Capture the cell that displays the provided text and extract its (x, y) central coordinate. 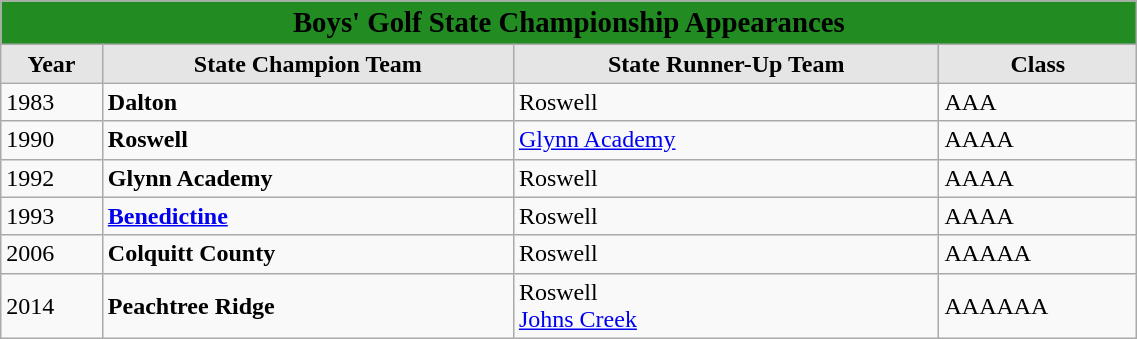
Colquitt County (308, 254)
AAAAAA (1038, 306)
Benedictine (308, 216)
1983 (52, 102)
AAAAA (1038, 254)
Peachtree Ridge (308, 306)
2014 (52, 306)
Class (1038, 64)
1992 (52, 178)
RoswellJohns Creek (726, 306)
Boys' Golf State Championship Appearances (569, 23)
Dalton (308, 102)
1990 (52, 140)
Year (52, 64)
State Runner-Up Team (726, 64)
2006 (52, 254)
AAA (1038, 102)
State Champion Team (308, 64)
1993 (52, 216)
